Pinpoint the cell where the given text exists, returning its [x, y] midpoint coordinate. 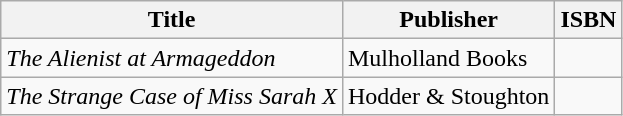
Hodder & Stoughton [448, 96]
Mulholland Books [448, 58]
The Strange Case of Miss Sarah X [172, 96]
The Alienist at Armageddon [172, 58]
Title [172, 20]
ISBN [588, 20]
Publisher [448, 20]
